Scan for the cell matching the given text and deliver its (X, Y) coordinate at center. 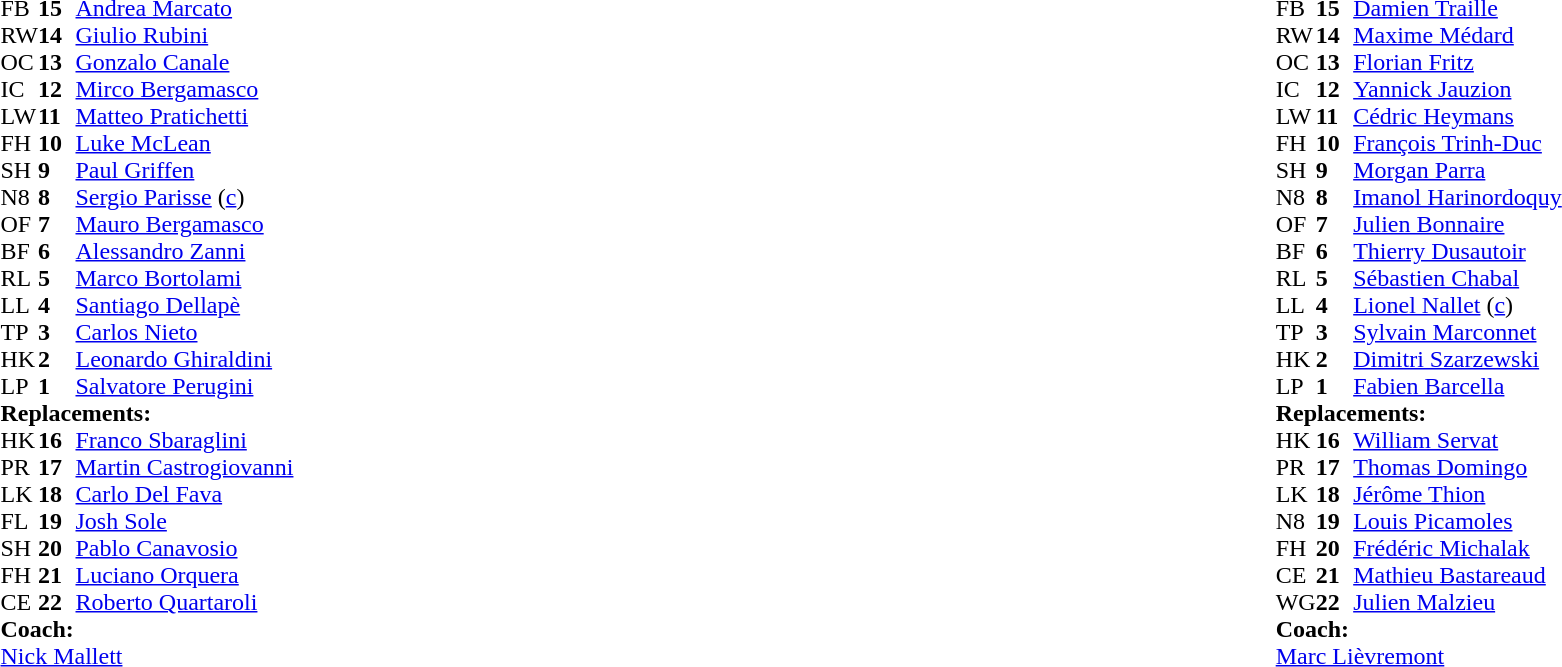
Mathieu Bastareaud (1458, 576)
Carlo Del Fava (185, 494)
Dimitri Szarzewski (1458, 360)
Marco Bortolami (185, 278)
Mirco Bergamasco (185, 90)
Louis Picamoles (1458, 522)
Matteo Pratichetti (185, 116)
Paul Griffen (185, 170)
Sébastien Chabal (1458, 278)
Thomas Domingo (1458, 468)
Santiago Dellapè (185, 306)
Luke McLean (185, 144)
Giulio Rubini (185, 36)
Frédéric Michalak (1458, 548)
Mauro Bergamasco (185, 224)
Gonzalo Canale (185, 62)
Josh Sole (185, 522)
Fabien Barcella (1458, 386)
Pablo Canavosio (185, 548)
Luciano Orquera (185, 576)
Sergio Parisse (c) (185, 198)
Carlos Nieto (185, 332)
Martin Castrogiovanni (185, 468)
Jérôme Thion (1458, 494)
Sylvain Marconnet (1458, 332)
William Servat (1458, 440)
Cédric Heymans (1458, 116)
Alessandro Zanni (185, 252)
Thierry Dusautoir (1458, 252)
Lionel Nallet (c) (1458, 306)
Leonardo Ghiraldini (185, 360)
FL (19, 522)
Franco Sbaraglini (185, 440)
Maxime Médard (1458, 36)
Roberto Quartaroli (185, 602)
Florian Fritz (1458, 62)
Julien Malzieu (1458, 602)
Salvatore Perugini (185, 386)
Imanol Harinordoquy (1458, 198)
WG (1296, 602)
Yannick Jauzion (1458, 90)
Julien Bonnaire (1458, 224)
François Trinh-Duc (1458, 144)
Morgan Parra (1458, 170)
